For the text-containing cell, return its midpoint in [x, y] coordinate format. 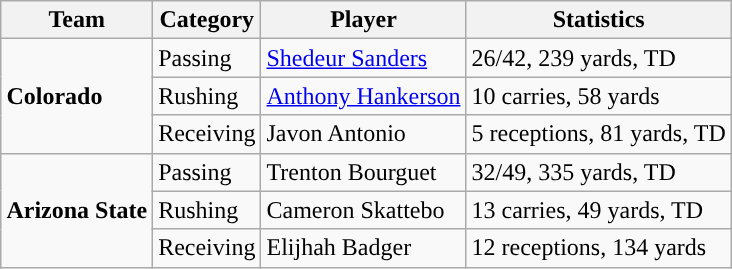
10 carries, 58 yards [598, 96]
Statistics [598, 20]
Trenton Bourguet [364, 172]
Team [77, 20]
13 carries, 49 yards, TD [598, 210]
Elijhah Badger [364, 248]
5 receptions, 81 yards, TD [598, 134]
Cameron Skattebo [364, 210]
Category [207, 20]
Anthony Hankerson [364, 96]
Shedeur Sanders [364, 58]
26/42, 239 yards, TD [598, 58]
Javon Antonio [364, 134]
Arizona State [77, 210]
32/49, 335 yards, TD [598, 172]
Player [364, 20]
Colorado [77, 96]
12 receptions, 134 yards [598, 248]
